Find where the given text appears and provide that cell's center as (X, Y) coordinate. 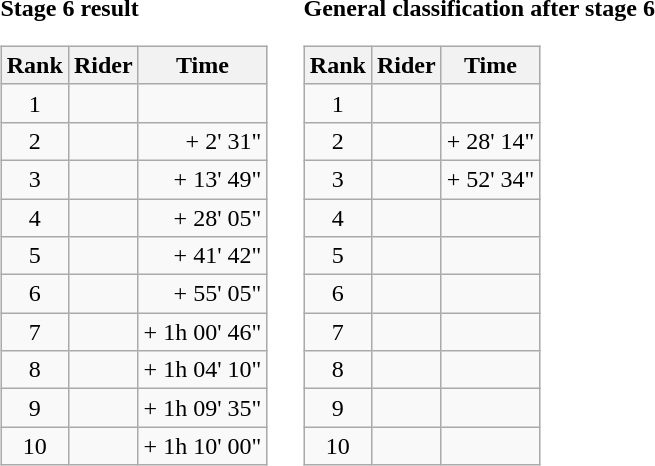
+ 2' 31" (202, 141)
+ 41' 42" (202, 256)
+ 1h 09' 35" (202, 408)
+ 55' 05" (202, 294)
+ 13' 49" (202, 179)
+ 1h 10' 00" (202, 446)
+ 28' 14" (490, 141)
+ 1h 04' 10" (202, 370)
+ 1h 00' 46" (202, 332)
+ 52' 34" (490, 179)
+ 28' 05" (202, 217)
